Extract the [x, y] coordinate from the center of the cell holding the provided text.  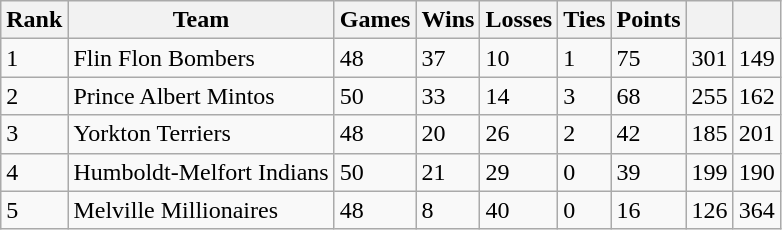
Points [648, 20]
40 [519, 210]
21 [448, 172]
4 [34, 172]
185 [710, 134]
29 [519, 172]
Games [375, 20]
10 [519, 58]
39 [648, 172]
42 [648, 134]
26 [519, 134]
16 [648, 210]
8 [448, 210]
37 [448, 58]
Ties [584, 20]
Prince Albert Mintos [201, 96]
Losses [519, 20]
Flin Flon Bombers [201, 58]
126 [710, 210]
Wins [448, 20]
255 [710, 96]
Team [201, 20]
199 [710, 172]
Rank [34, 20]
149 [756, 58]
364 [756, 210]
162 [756, 96]
301 [710, 58]
14 [519, 96]
20 [448, 134]
75 [648, 58]
Humboldt-Melfort Indians [201, 172]
201 [756, 134]
190 [756, 172]
Melville Millionaires [201, 210]
Yorkton Terriers [201, 134]
33 [448, 96]
5 [34, 210]
68 [648, 96]
